Return [X, Y] of the center of cell containing provided text 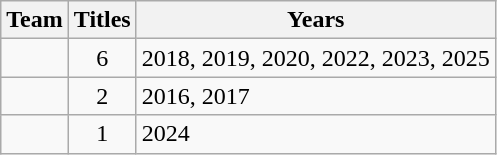
Years [316, 20]
2018, 2019, 2020, 2022, 2023, 2025 [316, 58]
2024 [316, 134]
6 [102, 58]
2 [102, 96]
1 [102, 134]
2016, 2017 [316, 96]
Team [35, 20]
Titles [102, 20]
